Output the [X, Y] coordinate of the center of the cell containing the given text.  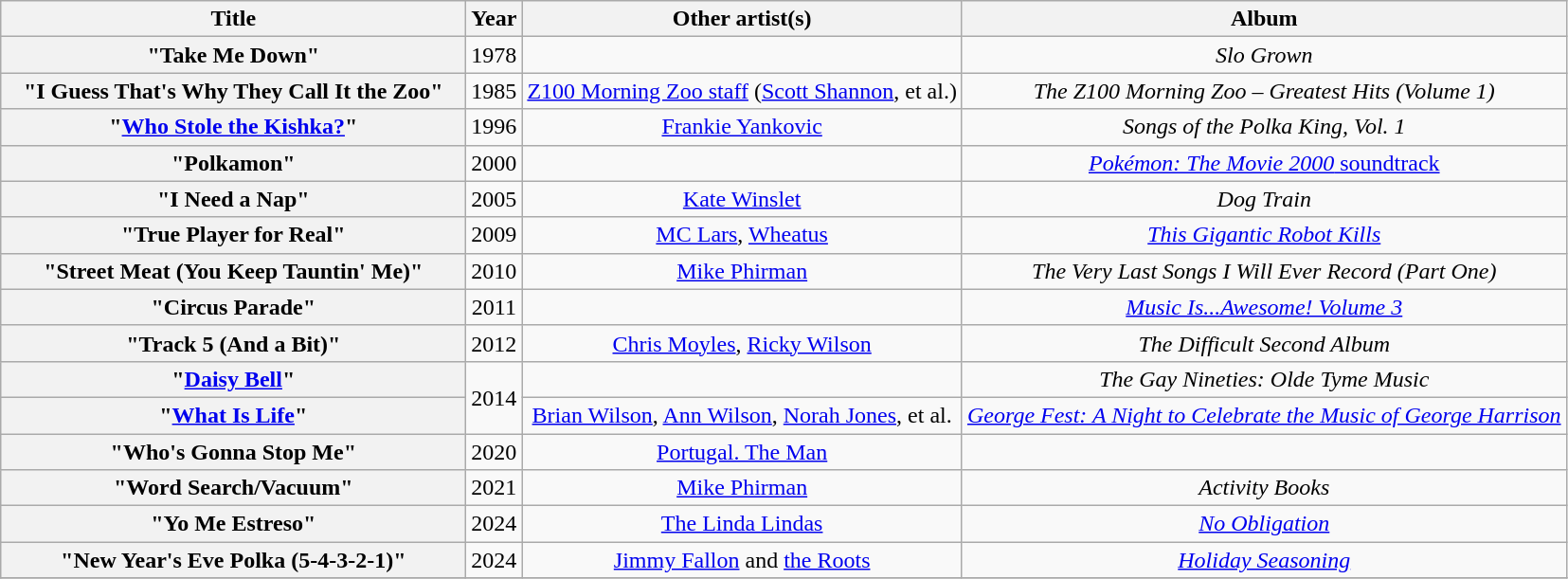
"Take Me Down" [233, 55]
"Who's Gonna Stop Me" [233, 452]
2011 [495, 307]
"Polkamon" [233, 163]
"True Player for Real" [233, 235]
2021 [495, 488]
The Z100 Morning Zoo – Greatest Hits (Volume 1) [1264, 91]
2014 [495, 397]
"Word Search/Vacuum" [233, 488]
The Linda Lindas [743, 524]
Brian Wilson, Ann Wilson, Norah Jones, et al. [743, 415]
"I Need a Nap" [233, 199]
2020 [495, 452]
George Fest: A Night to Celebrate the Music of George Harrison [1264, 415]
"Track 5 (And a Bit)" [233, 343]
2005 [495, 199]
MC Lars, Wheatus [743, 235]
The Gay Nineties: Olde Tyme Music [1264, 379]
Dog Train [1264, 199]
"Circus Parade" [233, 307]
2010 [495, 271]
1985 [495, 91]
"What Is Life" [233, 415]
2000 [495, 163]
Jimmy Fallon and the Roots [743, 560]
The Very Last Songs I Will Ever Record (Part One) [1264, 271]
Title [233, 19]
Songs of the Polka King, Vol. 1 [1264, 127]
2009 [495, 235]
Activity Books [1264, 488]
Portugal. The Man [743, 452]
Music Is...Awesome! Volume 3 [1264, 307]
Other artist(s) [743, 19]
2012 [495, 343]
1978 [495, 55]
Kate Winslet [743, 199]
"New Year's Eve Polka (5-4-3-2-1)" [233, 560]
"Yo Me Estreso" [233, 524]
"I Guess That's Why They Call It the Zoo" [233, 91]
Z100 Morning Zoo staff (Scott Shannon, et al.) [743, 91]
Frankie Yankovic [743, 127]
"Daisy Bell" [233, 379]
Holiday Seasoning [1264, 560]
No Obligation [1264, 524]
Album [1264, 19]
The Difficult Second Album [1264, 343]
Slo Grown [1264, 55]
Chris Moyles, Ricky Wilson [743, 343]
Year [495, 19]
"Who Stole the Kishka?" [233, 127]
This Gigantic Robot Kills [1264, 235]
1996 [495, 127]
Pokémon: The Movie 2000 soundtrack [1264, 163]
"Street Meat (You Keep Tauntin' Me)" [233, 271]
